Provide the (x, y) coordinate of the cell's center where the given text is located.  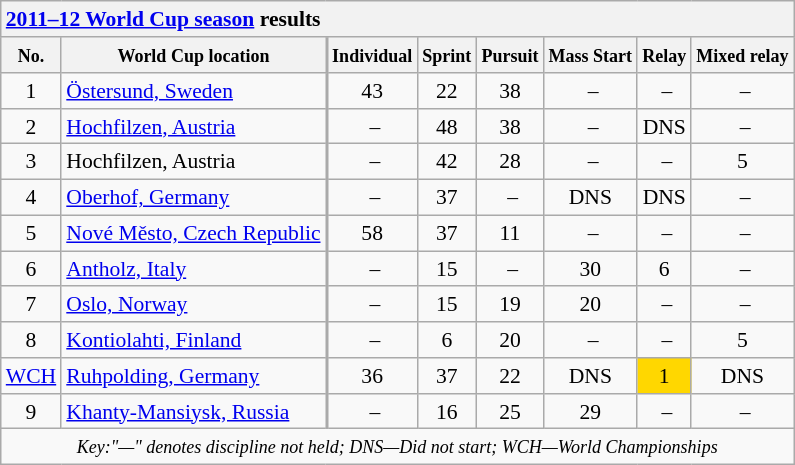
Relay (664, 55)
Oslo, Norway (193, 304)
19 (510, 304)
Nové Město, Czech Republic (193, 233)
48 (446, 126)
Pursuit (510, 55)
Key:"—" denotes discipline not held; DNS—Did not start; WCH—World Championships (398, 447)
Individual (372, 55)
29 (591, 411)
Mass Start (591, 55)
58 (372, 233)
11 (510, 233)
3 (31, 162)
Ruhpolding, Germany (193, 376)
Oberhof, Germany (193, 197)
2 (31, 126)
Kontiolahti, Finland (193, 340)
16 (446, 411)
28 (510, 162)
4 (31, 197)
WCH (31, 376)
43 (372, 91)
36 (372, 376)
9 (31, 411)
Mixed relay (742, 55)
25 (510, 411)
Khanty-Mansiysk, Russia (193, 411)
Sprint (446, 55)
Östersund, Sweden (193, 91)
2011–12 World Cup season results (398, 19)
World Cup location (193, 55)
7 (31, 304)
30 (591, 269)
Antholz, Italy (193, 269)
8 (31, 340)
No. (31, 55)
42 (446, 162)
